Find where the given text appears and provide that cell's center as [x, y] coordinate. 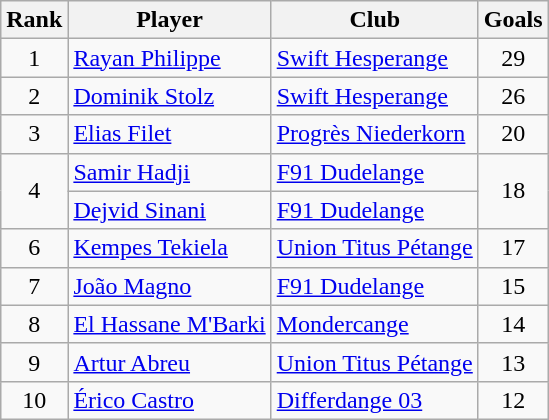
Player [170, 20]
João Magno [170, 286]
Differdange 03 [374, 400]
8 [34, 324]
Érico Castro [170, 400]
Rayan Philippe [170, 58]
Artur Abreu [170, 362]
2 [34, 96]
14 [513, 324]
18 [513, 191]
26 [513, 96]
7 [34, 286]
Progrès Niederkorn [374, 134]
15 [513, 286]
3 [34, 134]
Goals [513, 20]
17 [513, 248]
13 [513, 362]
4 [34, 191]
Dominik Stolz [170, 96]
Dejvid Sinani [170, 210]
El Hassane M'Barki [170, 324]
Rank [34, 20]
10 [34, 400]
6 [34, 248]
Kempes Tekiela [170, 248]
9 [34, 362]
Samir Hadji [170, 172]
Elias Filet [170, 134]
29 [513, 58]
Mondercange [374, 324]
Club [374, 20]
12 [513, 400]
20 [513, 134]
1 [34, 58]
